Search for the cell housing the specified text and yield its [X, Y] center coordinate. 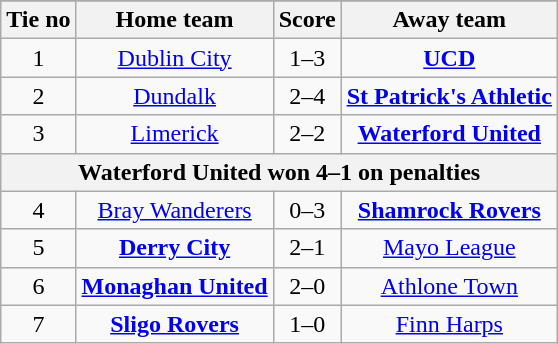
Sligo Rovers [174, 324]
1 [38, 58]
Dundalk [174, 96]
Shamrock Rovers [449, 210]
Home team [174, 20]
2–2 [307, 134]
5 [38, 248]
3 [38, 134]
UCD [449, 58]
Mayo League [449, 248]
0–3 [307, 210]
Monaghan United [174, 286]
2 [38, 96]
St Patrick's Athletic [449, 96]
Away team [449, 20]
Athlone Town [449, 286]
Tie no [38, 20]
Score [307, 20]
2–1 [307, 248]
Waterford United won 4–1 on penalties [280, 172]
Bray Wanderers [174, 210]
7 [38, 324]
2–4 [307, 96]
Derry City [174, 248]
6 [38, 286]
Dublin City [174, 58]
Waterford United [449, 134]
Finn Harps [449, 324]
1–0 [307, 324]
1–3 [307, 58]
Limerick [174, 134]
4 [38, 210]
2–0 [307, 286]
